Detect which cell encompasses the target text, then output its [X, Y] center coordinate. 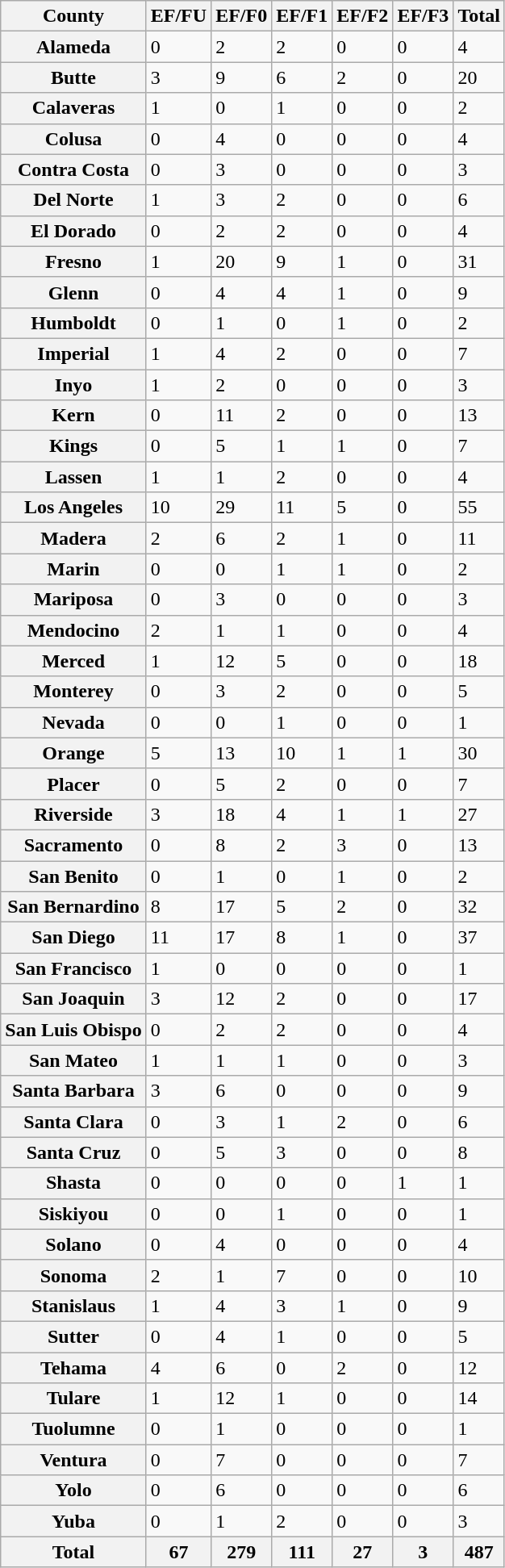
Stanislaus [73, 1306]
El Dorado [73, 231]
Kern [73, 416]
Imperial [73, 353]
Nevada [73, 722]
EF/F1 [302, 16]
San Francisco [73, 968]
55 [479, 508]
Placer [73, 784]
San Mateo [73, 1060]
Calaveras [73, 108]
Fresno [73, 261]
EF/F3 [423, 16]
San Luis Obispo [73, 1030]
Sonoma [73, 1275]
Glenn [73, 292]
487 [479, 1552]
67 [178, 1552]
EF/FU [178, 16]
Humboldt [73, 323]
Sutter [73, 1336]
Tehama [73, 1368]
Contra Costa [73, 169]
Yolo [73, 1491]
San Diego [73, 938]
Santa Clara [73, 1122]
Kings [73, 446]
Alameda [73, 47]
31 [479, 261]
Merced [73, 661]
EF/F2 [363, 16]
EF/F0 [242, 16]
San Benito [73, 876]
Marin [73, 569]
Mendocino [73, 630]
Siskiyou [73, 1214]
San Joaquin [73, 999]
Riverside [73, 814]
14 [479, 1399]
30 [479, 753]
Del Norte [73, 200]
Ventura [73, 1460]
Butte [73, 77]
Santa Barbara [73, 1091]
111 [302, 1552]
32 [479, 907]
Monterey [73, 692]
Los Angeles [73, 508]
Mariposa [73, 600]
Orange [73, 753]
Tulare [73, 1399]
Yuba [73, 1521]
San Bernardino [73, 907]
Colusa [73, 139]
Sacramento [73, 845]
County [73, 16]
37 [479, 938]
279 [242, 1552]
Lassen [73, 477]
29 [242, 508]
Shasta [73, 1183]
Santa Cruz [73, 1152]
Solano [73, 1244]
Tuolumne [73, 1429]
Inyo [73, 385]
Madera [73, 538]
